Return the (x, y) coordinate for the center point of the cell that contains the specified text.  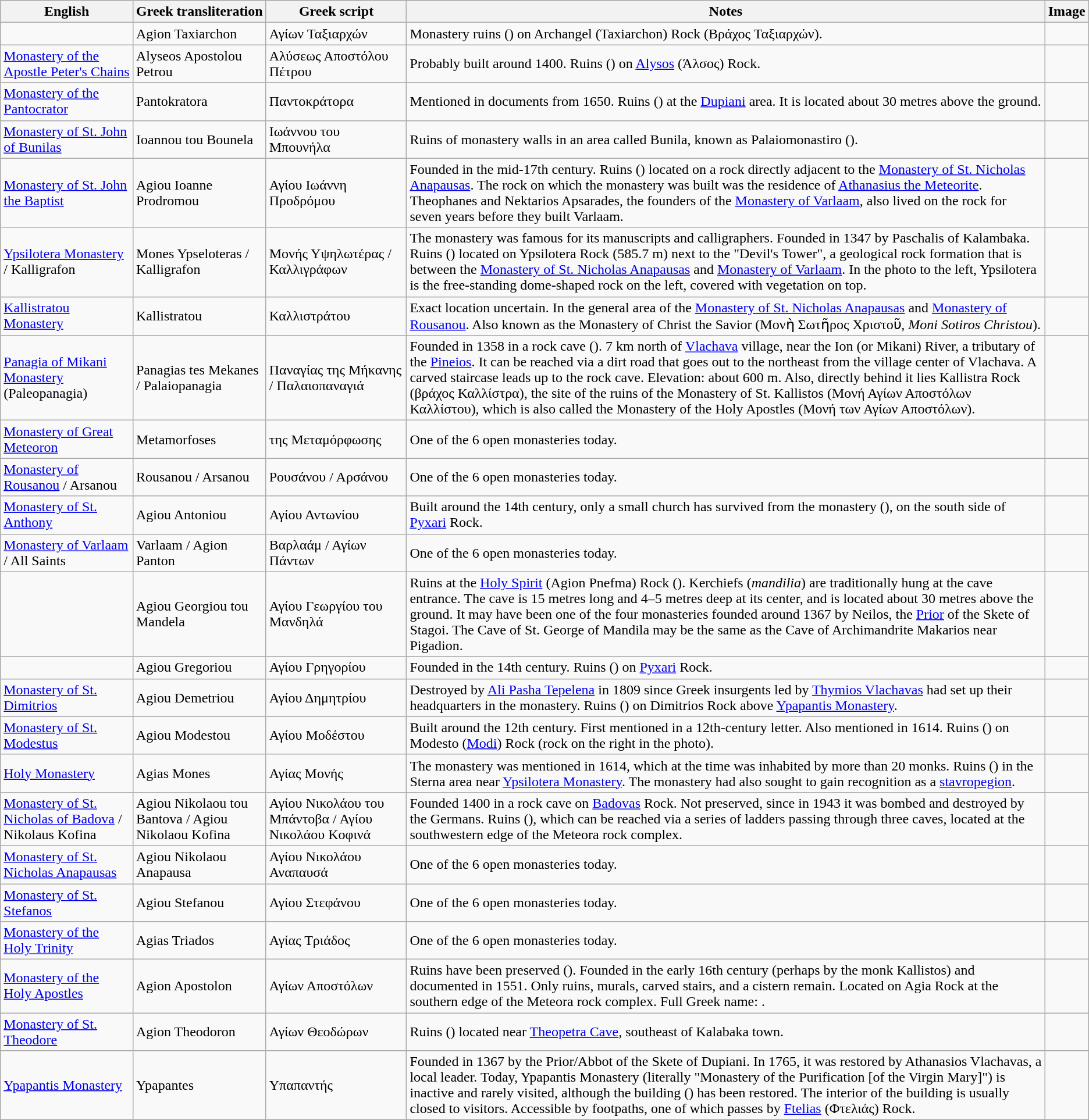
Αγίας Τριάδος (336, 941)
Agiou Georgiou tou Mandela (199, 614)
Alyseos Apostolou Petrou (199, 64)
Agiou Antoniou (199, 515)
Αγίου Μοδέστου (336, 735)
Monastery of Great Meteoron (67, 440)
English (67, 12)
Varlaam / Agion Panton (199, 552)
Monastery ruins () on Archangel (Taxiarchon) Rock (Βράχος Ταξιαρχών). (726, 34)
Αγίων Αποστόλων (336, 986)
Agiou Gregoriou (199, 668)
Αγίου Γρηγορίου (336, 668)
Agion Apostolon (199, 986)
Αγίων Θεοδώρων (336, 1032)
Αγίου Αντωνίου (336, 515)
Panagia of Mikani Monastery (Paleopanagia) (67, 378)
Agion Taxiarchon (199, 34)
Mones Ypseloteras / Kalligrafon (199, 262)
Αλύσεως Αποστόλου Πέτρου (336, 64)
Αγίων Ταξιαρχών (336, 34)
Monastery of St. Modestus (67, 735)
Built around the 14th century, only a small church has survived from the monastery (), on the south side of Pyxari Rock. (726, 515)
Παναγίας της Μήκανης / Παλαιοπαναγιά (336, 378)
Αγίου Ιωάννη Προδρόμου (336, 193)
Agiou Ioanne Prodromou (199, 193)
Αγίου Δημητρίου (336, 698)
Agiou Demetriou (199, 698)
Αγίου Γεωργίου του Μανδηλά (336, 614)
Παντοκράτορα (336, 101)
Probably built around 1400. Ruins () on Alysos (Άλσος) Rock. (726, 64)
Greek script (336, 12)
Ιωάννου του Μπουνήλα (336, 140)
Monastery of the Apostle Peter's Chains (67, 64)
Μονής Υψηλωτέρας / Καλλιγράφων (336, 262)
Αγίας Μονής (336, 773)
Ypapantes (199, 1085)
Agiou Nikolaou tou Bantova / Agiou Nikolaou Kofina (199, 819)
Monastery of St. Dimitrios (67, 698)
Monastery of St. Anthony (67, 515)
Agiou Modestou (199, 735)
Agias Triados (199, 941)
Αγίου Στεφάνου (336, 903)
Καλλιστράτου (336, 316)
Monastery of the Pantocrator (67, 101)
Rousanou / Arsanou (199, 477)
Ruins of monastery walls in an area called Bunila, known as Palaiomonastiro (). (726, 140)
Monastery of Varlaam / All Saints (67, 552)
Agiou Nikolaou Anapausa (199, 864)
της Μεταμόρφωσης (336, 440)
Agion Theodoron (199, 1032)
Agiou Stefanou (199, 903)
Monastery of St. Nicholas of Badova / Nikolaus Kofina (67, 819)
Βαρλαάμ / Αγίων Πάντων (336, 552)
Monastery of the Holy Apostles (67, 986)
Ruins () located near Theopetra Cave, southeast of Kalabaka town. (726, 1032)
Notes (726, 12)
Ioannou tou Bounela (199, 140)
Ρουσάνου / Αρσάνου (336, 477)
Monastery of St. John of Bunilas (67, 140)
Holy Monastery (67, 773)
Monastery of the Holy Trinity (67, 941)
Panagias tes Mekanes / Palaiopanagia (199, 378)
Founded in the 14th century. Ruins () on Pyxari Rock. (726, 668)
Mentioned in documents from 1650. Ruins () at the Dupiani area. It is located about 30 metres above the ground. (726, 101)
Image (1067, 12)
Αγίου Νικολάου του Μπάντοβα / Αγίου Νικολάου Κοφινά (336, 819)
Monastery of St. Theodore (67, 1032)
Monastery of Rousanou / Arsanou (67, 477)
Pantokratora (199, 101)
Metamorfoses (199, 440)
Kallistratou (199, 316)
Αγίου Νικολάου Αναπαυσά (336, 864)
Greek transliteration (199, 12)
Monastery of St. Nicholas Anapausas (67, 864)
Υπαπαντής (336, 1085)
Kallistratou Monastery (67, 316)
Agias Mones (199, 773)
Monastery of St. Stefanos (67, 903)
Ypsilotera Monastery / Kalligrafon (67, 262)
Monastery of St. John the Baptist (67, 193)
Ypapantis Monastery (67, 1085)
